From the cell containing the given text, extract its center point as [x, y] coordinate. 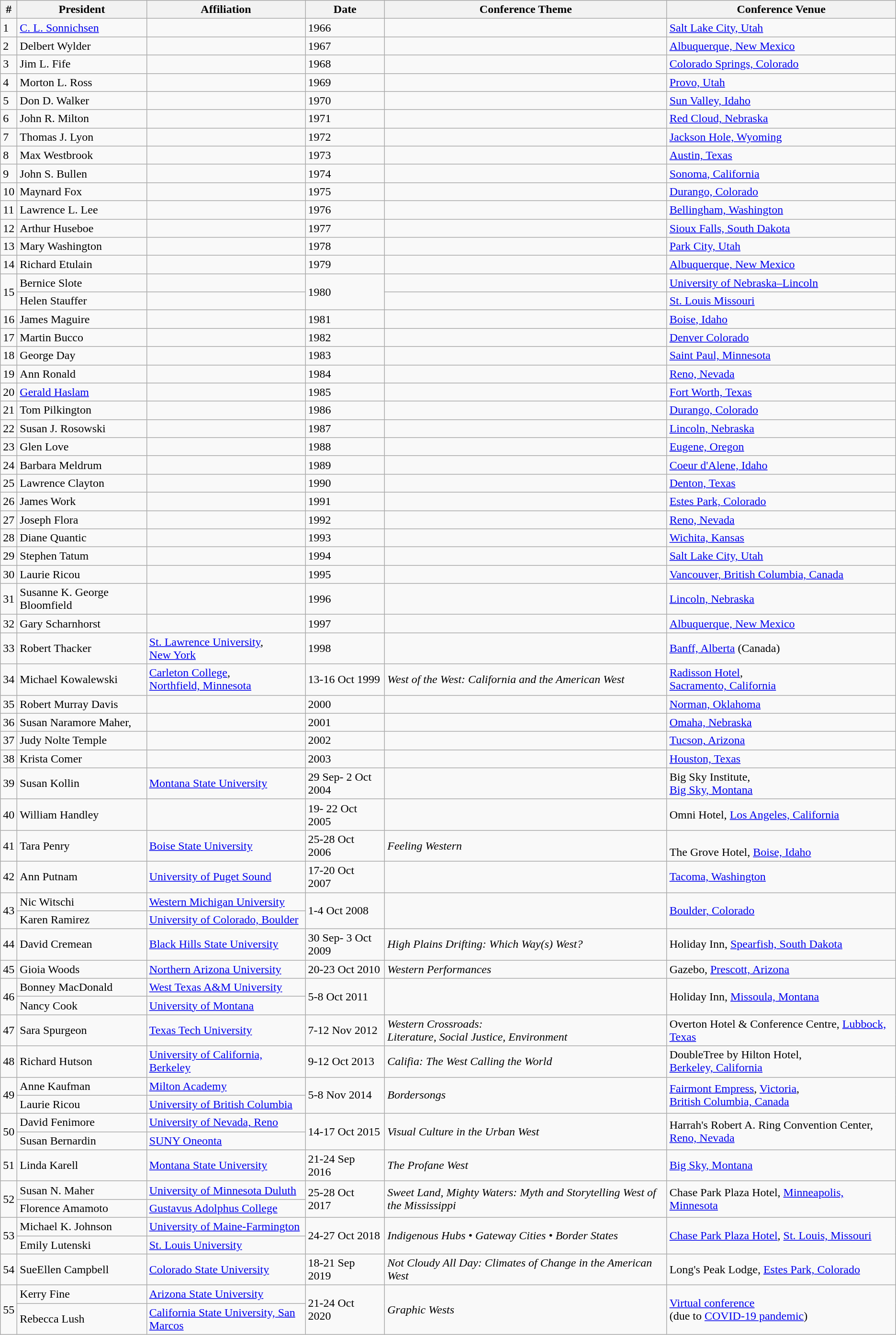
Kerry Fine [82, 1294]
Martin Bucco [82, 337]
Overton Hotel & Conference Centre, Lubbock, Texas [781, 1030]
Barbara Meldrum [82, 465]
45 [9, 969]
53 [9, 1235]
West Texas A&M University [226, 987]
Sun Valley, Idaho [781, 101]
Bordersongs [526, 1095]
John S. Bullen [82, 173]
50 [9, 1132]
34 [9, 680]
Banff, Alberta (Canada) [781, 648]
High Plains Drifting: Which Way(s) West? [526, 945]
Delbert Wylder [82, 46]
52 [9, 1199]
Feeling Western [526, 845]
23 [9, 447]
Harrah's Robert A. Ring Convention Center, Reno, Nevada [781, 1132]
Long's Peak Lodge, Estes Park, Colorado [781, 1269]
Not Cloudy All Day: Climates of Change in the American West [526, 1269]
1974 [345, 173]
Estes Park, Colorado [781, 501]
Western Michigan University [226, 901]
David Cremean [82, 945]
15 [9, 292]
# [9, 10]
Chase Park Plaza Hotel, St. Louis, Missouri [781, 1235]
Susan J. Rosowski [82, 428]
Sonoma, California [781, 173]
James Maguire [82, 319]
16 [9, 319]
2000 [345, 704]
Rebecca Lush [82, 1319]
St. Lawrence University,New York [226, 648]
University of Nevada, Reno [226, 1122]
Ann Putnam [82, 877]
Gerald Haslam [82, 392]
48 [9, 1062]
Jackson Hole, Wyoming [781, 137]
54 [9, 1269]
8 [9, 155]
13-16 Oct 1999 [345, 680]
24 [9, 465]
The Grove Hotel, Boise, Idaho [781, 845]
28 [9, 538]
51 [9, 1165]
Holiday Inn, Missoula, Montana [781, 997]
Susan Bernardin [82, 1141]
West of the West: California and the American West [526, 680]
29 [9, 556]
President [82, 10]
Max Westbrook [82, 155]
Conference Theme [526, 10]
40 [9, 815]
1971 [345, 119]
Austin, Texas [781, 155]
25 [9, 483]
Milton Academy [226, 1086]
James Work [82, 501]
1998 [345, 648]
19 [9, 374]
1966 [345, 28]
Bernice Slote [82, 283]
Morton L. Ross [82, 82]
1967 [345, 46]
Texas Tech University [226, 1030]
Fairmont Empress, Victoria,British Columbia, Canada [781, 1095]
University of Maine-Farmington [226, 1226]
Wichita, Kansas [781, 538]
1994 [345, 556]
Susanne K. George Bloomfield [82, 599]
Houston, Texas [781, 759]
1973 [345, 155]
Ann Ronald [82, 374]
Indigenous Hubs • Gateway Cities • Border States [526, 1235]
Susan Kollin [82, 783]
21-24 Sep2016 [345, 1165]
Linda Karell [82, 1165]
33 [9, 648]
Boulder, Colorado [781, 910]
Tara Penry [82, 845]
7-12 Nov 2012 [345, 1030]
Helen Stauffer [82, 301]
Jim L. Fife [82, 64]
1996 [345, 599]
Visual Culture in the Urban West [526, 1132]
Krista Comer [82, 759]
Arthur Huseboe [82, 228]
Omaha, Nebraska [781, 722]
9 [9, 173]
1988 [345, 447]
Park City, Utah [781, 247]
Date [345, 10]
1993 [345, 538]
William Handley [82, 815]
27 [9, 519]
Gazebo, Prescott, Arizona [781, 969]
Susan N. Maher [82, 1190]
Holiday Inn, Spearfish, South Dakota [781, 945]
Provo, Utah [781, 82]
Richard Etulain [82, 265]
Saint Paul, Minnesota [781, 356]
12 [9, 228]
18-21 Sep2019 [345, 1269]
University of Nebraska–Lincoln [781, 283]
55 [9, 1310]
Omni Hotel, Los Angeles, California [781, 815]
36 [9, 722]
Western Performances [526, 969]
19- 22 Oct2005 [345, 815]
6 [9, 119]
Conference Venue [781, 10]
Susan Naramore Maher, [82, 722]
1981 [345, 319]
1978 [345, 247]
Michael K. Johnson [82, 1226]
5-8 Oct 2011 [345, 997]
1997 [345, 624]
Coeur d'Alene, Idaho [781, 465]
14-17 Oct 2015 [345, 1132]
Bellingham, Washington [781, 210]
Mary Washington [82, 247]
1985 [345, 392]
29 Sep- 2 Oct 2004 [345, 783]
Affiliation [226, 10]
Fort Worth, Texas [781, 392]
Northern Arizona University [226, 969]
5 [9, 101]
31 [9, 599]
20 [9, 392]
Tom Pilkington [82, 410]
Vancouver, British Columbia, Canada [781, 574]
1992 [345, 519]
Denton, Texas [781, 483]
1982 [345, 337]
Robert Murray Davis [82, 704]
California State University, San Marcos [226, 1319]
Denver Colorado [781, 337]
George Day [82, 356]
14 [9, 265]
Anne Kaufman [82, 1086]
39 [9, 783]
1989 [345, 465]
Black Hills State University [226, 945]
1 [9, 28]
26 [9, 501]
1976 [345, 210]
Sara Spurgeon [82, 1030]
1968 [345, 64]
Colorado State University [226, 1269]
Nancy Cook [82, 1006]
Red Cloud, Nebraska [781, 119]
University of Colorado, Boulder [226, 920]
1991 [345, 501]
46 [9, 997]
25-28 Oct2017 [345, 1199]
Bonney MacDonald [82, 987]
Chase Park Plaza Hotel, Minneapolis, Minnesota [781, 1199]
Califia: The West Calling the World [526, 1062]
2001 [345, 722]
St. Louis Missouri [781, 301]
Virtual conference(due to COVID-19 pandemic) [781, 1310]
1975 [345, 191]
3 [9, 64]
Lawrence Clayton [82, 483]
Maynard Fox [82, 191]
Sioux Falls, South Dakota [781, 228]
Tucson, Arizona [781, 740]
Gustavus Adolphus College [226, 1208]
Emily Lutenski [82, 1245]
David Fenimore [82, 1122]
25-28 Oct2006 [345, 845]
Thomas J. Lyon [82, 137]
37 [9, 740]
DoubleTree by Hilton Hotel,Berkeley, California [781, 1062]
18 [9, 356]
1972 [345, 137]
35 [9, 704]
1983 [345, 356]
44 [9, 945]
1969 [345, 82]
42 [9, 877]
43 [9, 910]
Florence Amamoto [82, 1208]
2 [9, 46]
Big Sky, Montana [781, 1165]
Gary Scharnhorst [82, 624]
5-8 Nov 2014 [345, 1095]
Michael Kowalewski [82, 680]
Sweet Land, Mighty Waters: Myth and Storytelling West of the Mississippi [526, 1199]
The Profane West [526, 1165]
Colorado Springs, Colorado [781, 64]
Norman, Oklahoma [781, 704]
21 [9, 410]
1980 [345, 292]
49 [9, 1095]
University of Minnesota Duluth [226, 1190]
Radisson Hotel,Sacramento, California [781, 680]
2003 [345, 759]
John R. Milton [82, 119]
Boise, Idaho [781, 319]
Graphic Wests [526, 1310]
11 [9, 210]
Big Sky Institute,Big Sky, Montana [781, 783]
22 [9, 428]
Glen Love [82, 447]
41 [9, 845]
32 [9, 624]
Gioia Woods [82, 969]
1970 [345, 101]
Western Crossroads:Literature, Social Justice, Environment [526, 1030]
47 [9, 1030]
Carleton College,Northfield, Minnesota [226, 680]
Joseph Flora [82, 519]
Stephen Tatum [82, 556]
2002 [345, 740]
St. Louis University [226, 1245]
1-4 Oct 2008 [345, 910]
Richard Hutson [82, 1062]
Lawrence L. Lee [82, 210]
7 [9, 137]
Don D. Walker [82, 101]
Judy Nolte Temple [82, 740]
17-20 Oct2007 [345, 877]
21-24 Oct2020 [345, 1310]
30 Sep- 3 Oct 2009 [345, 945]
17 [9, 337]
1977 [345, 228]
Robert Thacker [82, 648]
4 [9, 82]
University of Montana [226, 1006]
13 [9, 247]
Nic Witschi [82, 901]
Tacoma, Washington [781, 877]
9-12 Oct 2013 [345, 1062]
38 [9, 759]
SUNY Oneonta [226, 1141]
20-23 Oct 2010 [345, 969]
24-27 Oct 2018 [345, 1235]
1986 [345, 410]
1987 [345, 428]
C. L. Sonnichsen [82, 28]
1984 [345, 374]
Karen Ramirez [82, 920]
Boise State University [226, 845]
10 [9, 191]
1979 [345, 265]
University of Puget Sound [226, 877]
30 [9, 574]
1990 [345, 483]
Eugene, Oregon [781, 447]
SueEllen Campbell [82, 1269]
1995 [345, 574]
University of California, Berkeley [226, 1062]
Diane Quantic [82, 538]
University of British Columbia [226, 1104]
Arizona State University [226, 1294]
